Search for the cell housing the specified text and yield its (x, y) center coordinate. 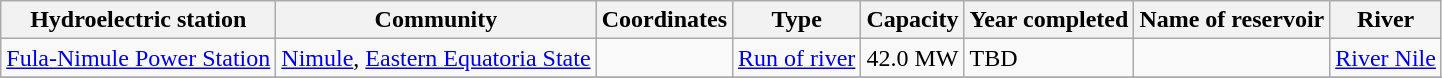
Coordinates (664, 20)
Community (436, 20)
Year completed (1049, 20)
Nimule, Eastern Equatoria State (436, 58)
Capacity (912, 20)
Run of river (797, 58)
Hydroelectric station (138, 20)
Type (797, 20)
River Nile (1386, 58)
Name of reservoir (1232, 20)
42.0 MW (912, 58)
Fula-Nimule Power Station (138, 58)
River (1386, 20)
TBD (1049, 58)
